Capture the cell that displays the provided text and extract its [x, y] central coordinate. 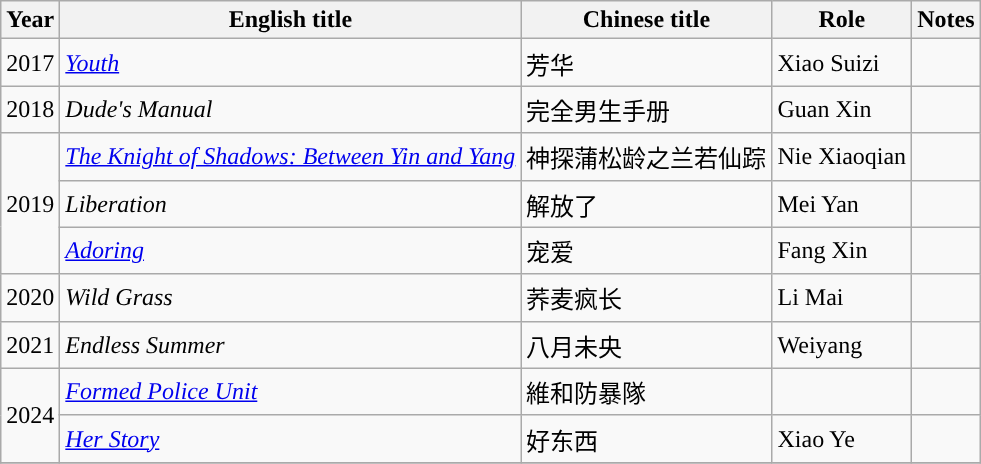
Xiao Suizi [842, 62]
Liberation [290, 204]
Guan Xin [842, 110]
維和防暴隊 [646, 392]
Notes [946, 20]
好东西 [646, 438]
2019 [30, 204]
Wild Grass [290, 298]
2018 [30, 110]
Nie Xiaoqian [842, 156]
Youth [290, 62]
八月未央 [646, 344]
2024 [30, 415]
2017 [30, 62]
Li Mai [842, 298]
Her Story [290, 438]
Chinese title [646, 20]
宠爱 [646, 250]
荞麦疯长 [646, 298]
Mei Yan [842, 204]
Formed Police Unit [290, 392]
Role [842, 20]
English title [290, 20]
Xiao Ye [842, 438]
The Knight of Shadows: Between Yin and Yang [290, 156]
Adoring [290, 250]
完全男生手册 [646, 110]
Fang Xin [842, 250]
Endless Summer [290, 344]
Dude's Manual [290, 110]
Weiyang [842, 344]
芳华 [646, 62]
解放了 [646, 204]
Year [30, 20]
2020 [30, 298]
2021 [30, 344]
神探蒲松龄之兰若仙踪 [646, 156]
